Pinpoint the cell where the given text exists, returning its [x, y] midpoint coordinate. 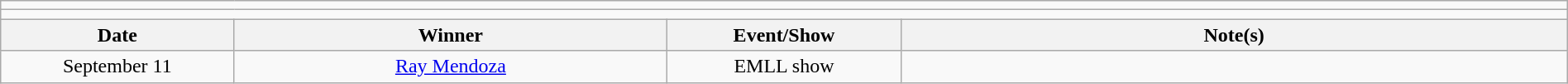
Winner [451, 35]
EMLL show [784, 67]
Ray Mendoza [451, 67]
Note(s) [1234, 35]
September 11 [117, 67]
Date [117, 35]
Event/Show [784, 35]
